Locate the cell with the specified text and output its (X, Y) center coordinate. 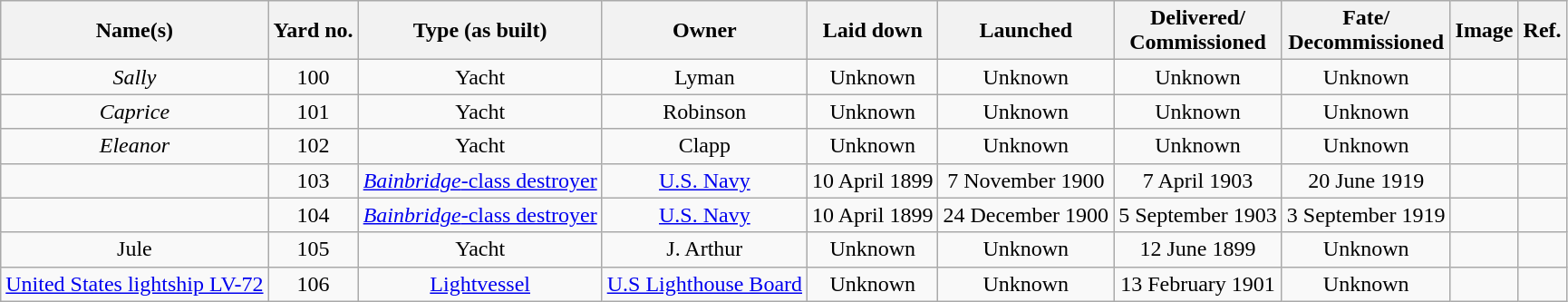
Delivered/Commissioned (1198, 31)
12 June 1899 (1198, 249)
24 December 1900 (1026, 215)
Clapp (704, 146)
5 September 1903 (1198, 215)
United States lightship LV-72 (134, 284)
Eleanor (134, 146)
Lyman (704, 77)
Name(s) (134, 31)
7 November 1900 (1026, 180)
Lightvessel (480, 284)
Fate/Decommissioned (1366, 31)
Image (1485, 31)
20 June 1919 (1366, 180)
13 February 1901 (1198, 284)
J. Arthur (704, 249)
7 April 1903 (1198, 180)
Owner (704, 31)
100 (314, 77)
Laid down (873, 31)
104 (314, 215)
Sally (134, 77)
3 September 1919 (1366, 215)
Jule (134, 249)
Launched (1026, 31)
Type (as built) (480, 31)
106 (314, 284)
Caprice (134, 112)
101 (314, 112)
103 (314, 180)
Yard no. (314, 31)
Robinson (704, 112)
105 (314, 249)
102 (314, 146)
Ref. (1543, 31)
U.S Lighthouse Board (704, 284)
